Provide the (x, y) coordinate of the cell's center where the given text is located.  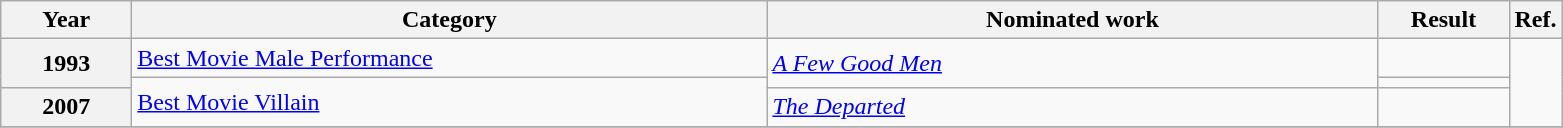
A Few Good Men (1072, 64)
Category (450, 20)
The Departed (1072, 107)
Ref. (1536, 20)
2007 (66, 107)
Result (1444, 20)
Best Movie Villain (450, 102)
Nominated work (1072, 20)
1993 (66, 64)
Best Movie Male Performance (450, 58)
Year (66, 20)
